Detect which cell encompasses the target text, then output its [X, Y] center coordinate. 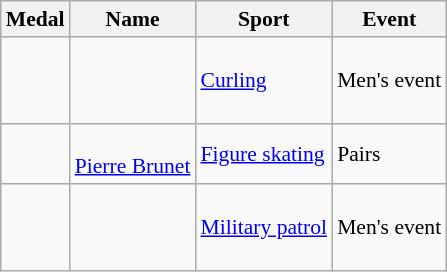
Pierre Brunet [133, 154]
Name [133, 19]
Sport [264, 19]
Military patrol [264, 228]
Pairs [389, 154]
Curling [264, 80]
Figure skating [264, 154]
Event [389, 19]
Medal [36, 19]
